Determine the (x, y) coordinate at the center of the cell enclosing the given text.  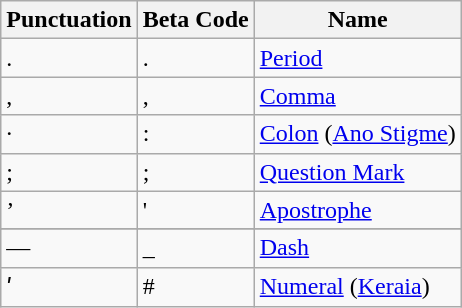
Apostrophe (358, 210)
Numeral (Keraia) (358, 287)
Colon (Ano Stigme) (358, 134)
_ (196, 248)
' (196, 210)
Name (358, 20)
ʹ (69, 287)
· (69, 134)
Dash (358, 248)
Punctuation (69, 20)
’ (69, 210)
Comma (358, 96)
Question Mark (358, 172)
Period (358, 58)
# (196, 287)
Beta Code (196, 20)
— (69, 248)
: (196, 134)
